Scan for the cell matching the given text and deliver its (X, Y) coordinate at center. 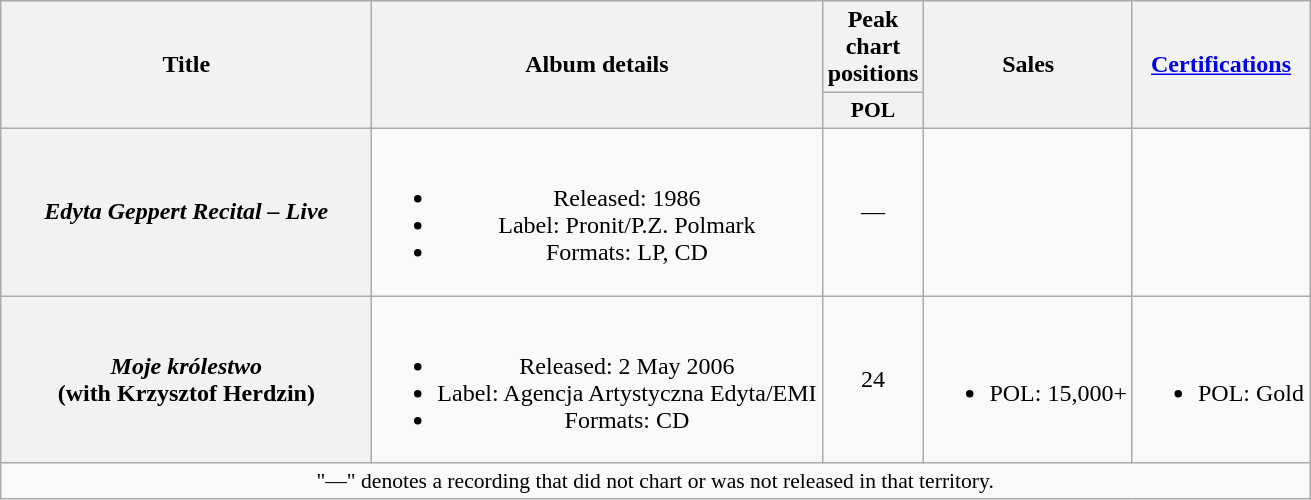
Sales (1028, 65)
— (873, 212)
Edyta Geppert Recital – Live (186, 212)
Released: 1986Label: Pronit/P.Z. PolmarkFormats: LP, CD (597, 212)
Peak chart positions (873, 47)
POL (873, 111)
Certifications (1220, 65)
24 (873, 380)
Album details (597, 65)
Released: 2 May 2006Label: Agencja Artystyczna Edyta/EMIFormats: CD (597, 380)
Title (186, 65)
POL: Gold (1220, 380)
POL: 15,000+ (1028, 380)
"—" denotes a recording that did not chart or was not released in that territory. (656, 481)
Moje królestwo(with Krzysztof Herdzin) (186, 380)
